Extract the (X, Y) coordinate from the center of the cell holding the provided text.  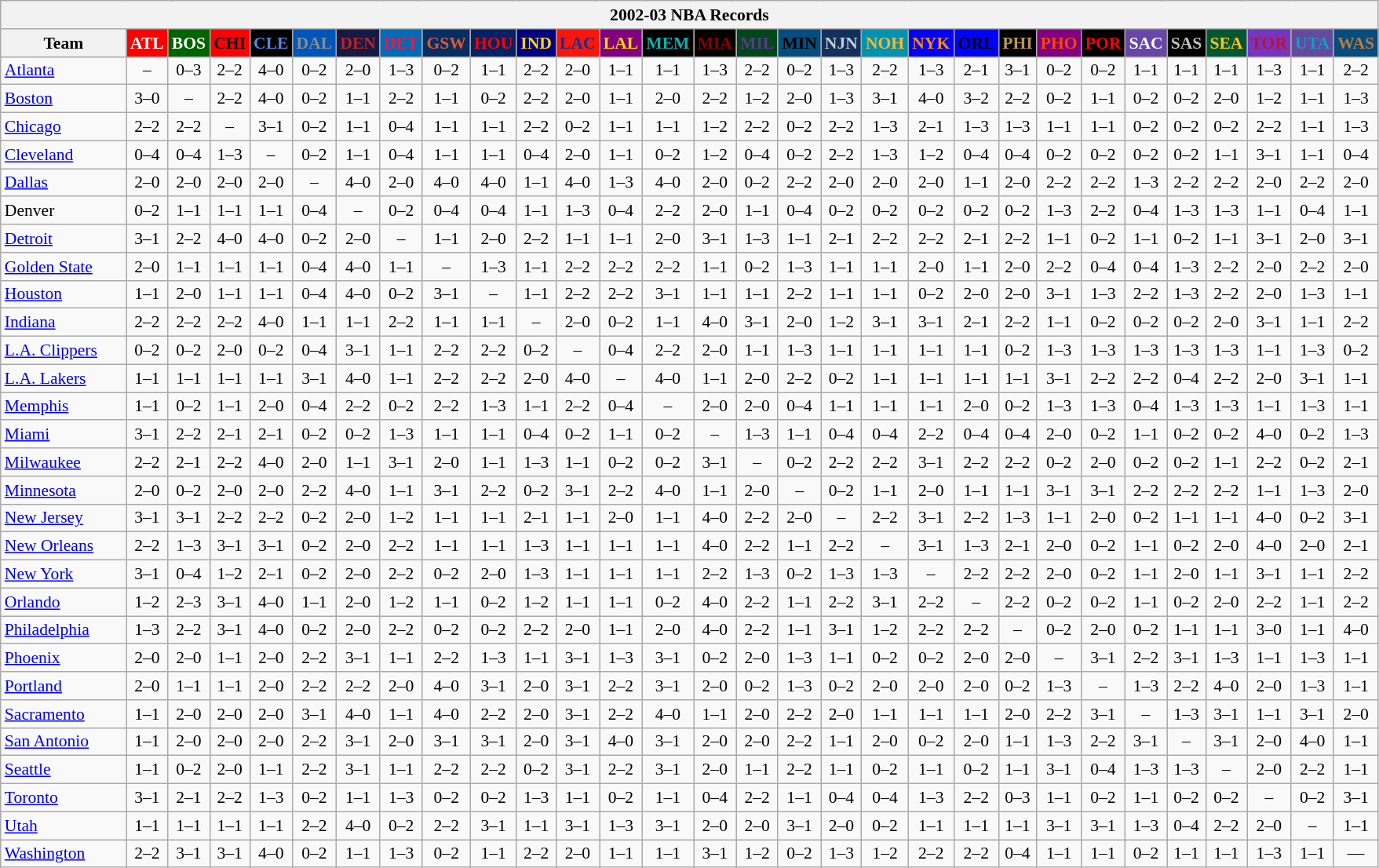
L.A. Lakers (64, 378)
Golden State (64, 267)
2–3 (188, 602)
LAL (622, 43)
Detroit (64, 239)
Minnesota (64, 491)
Utah (64, 826)
— (1356, 854)
Portland (64, 686)
CHI (229, 43)
CLE (272, 43)
Milwaukee (64, 462)
PHO (1060, 43)
NJN (841, 43)
Washington (64, 854)
IND (536, 43)
Sacramento (64, 714)
San Antonio (64, 742)
Toronto (64, 798)
GSW (446, 43)
New Jersey (64, 518)
NYK (931, 43)
PHI (1017, 43)
Indiana (64, 323)
ATL (148, 43)
Miami (64, 435)
Seattle (64, 770)
Boston (64, 99)
3–2 (976, 99)
Memphis (64, 407)
L.A. Clippers (64, 351)
NOH (885, 43)
SAS (1187, 43)
Dallas (64, 183)
MIA (715, 43)
POR (1104, 43)
Atlanta (64, 71)
2002-03 NBA Records (689, 15)
WAS (1356, 43)
MIN (799, 43)
BOS (188, 43)
ORL (976, 43)
Denver (64, 211)
MIL (757, 43)
Team (64, 43)
MEM (667, 43)
DAL (315, 43)
DET (402, 43)
Cleveland (64, 155)
HOU (493, 43)
New York (64, 574)
New Orleans (64, 546)
SEA (1226, 43)
TOR (1270, 43)
Orlando (64, 602)
Chicago (64, 127)
Houston (64, 294)
UTA (1312, 43)
LAC (578, 43)
DEN (358, 43)
Phoenix (64, 658)
Philadelphia (64, 630)
SAC (1146, 43)
